Detect which cell encompasses the target text, then output its [X, Y] center coordinate. 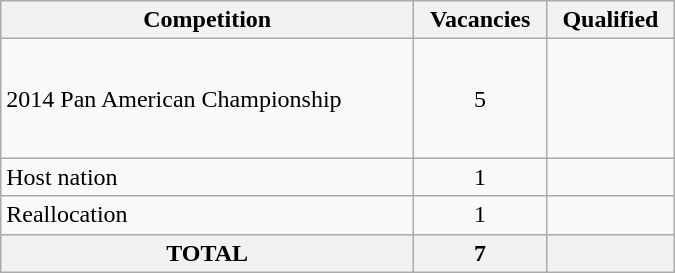
Reallocation [208, 215]
Qualified [611, 20]
Vacancies [480, 20]
5 [480, 98]
7 [480, 253]
Competition [208, 20]
TOTAL [208, 253]
2014 Pan American Championship [208, 98]
Host nation [208, 177]
